Scan for the cell matching the given text and deliver its [x, y] coordinate at center. 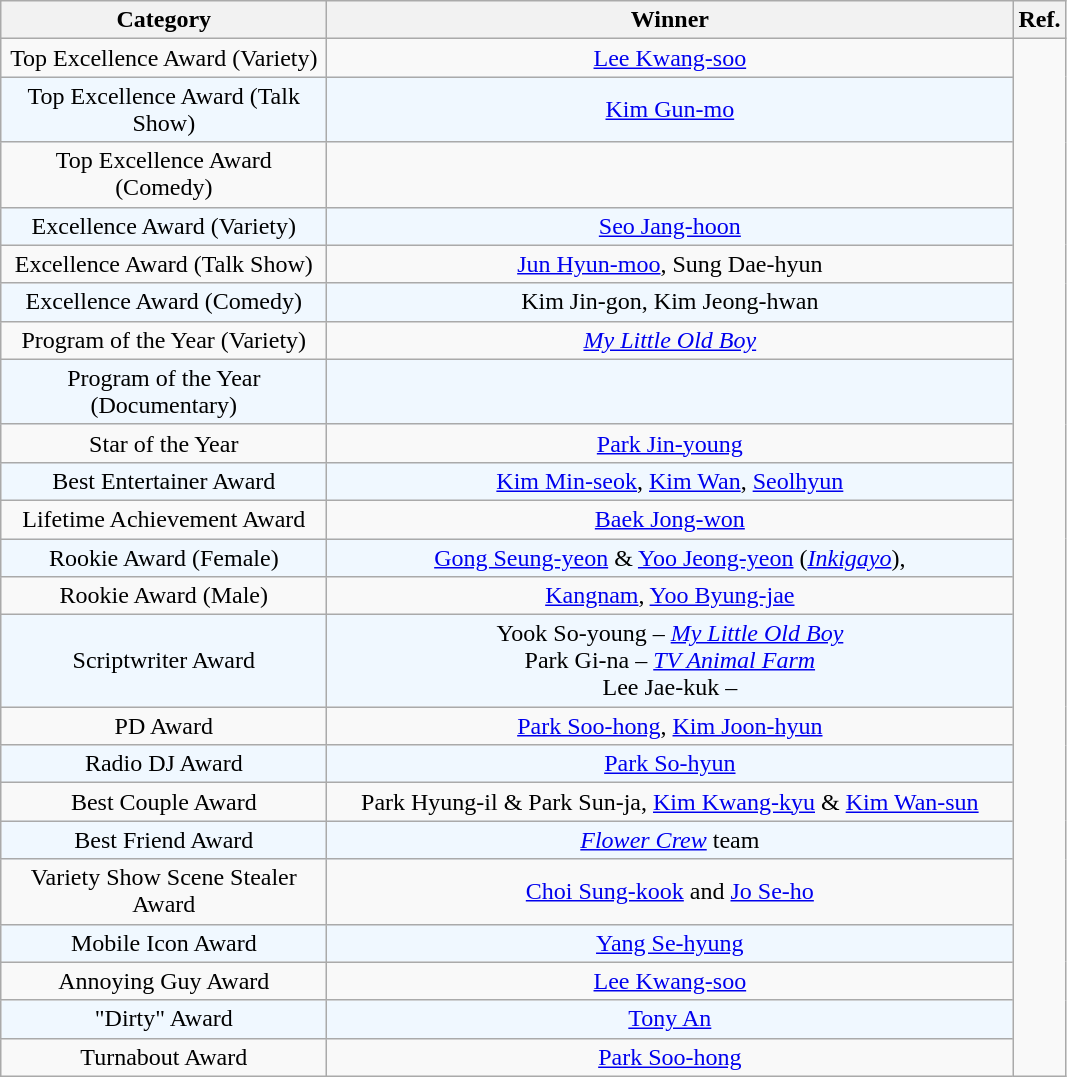
Kangnam, Yoo Byung-jae [670, 596]
Program of the Year (Variety) [164, 340]
Mobile Icon Award [164, 943]
Gong Seung-yeon & Yoo Jeong-yeon (Inkigayo), [670, 557]
Top Excellence Award (Talk Show) [164, 110]
PD Award [164, 726]
Jun Hyun-moo, Sung Dae-hyun [670, 264]
Park Hyung-il & Park Sun-ja, Kim Kwang-kyu & Kim Wan-sun [670, 802]
Rookie Award (Female) [164, 557]
Star of the Year [164, 443]
My Little Old Boy [670, 340]
Ref. [1040, 20]
Excellence Award (Talk Show) [164, 264]
Kim Min-seok, Kim Wan, Seolhyun [670, 481]
Best Couple Award [164, 802]
Rookie Award (Male) [164, 596]
Flower Crew team [670, 840]
Winner [670, 20]
Park Soo-hong, Kim Joon-hyun [670, 726]
Top Excellence Award (Variety) [164, 58]
Scriptwriter Award [164, 661]
"Dirty" Award [164, 1019]
Annoying Guy Award [164, 981]
Choi Sung-kook and Jo Se-ho [670, 892]
Park So-hyun [670, 764]
Turnabout Award [164, 1057]
Excellence Award (Variety) [164, 226]
Variety Show Scene Stealer Award [164, 892]
Best Entertainer Award [164, 481]
Park Jin-young [670, 443]
Park Soo-hong [670, 1057]
Kim Jin-gon, Kim Jeong-hwan [670, 302]
Best Friend Award [164, 840]
Category [164, 20]
Seo Jang-hoon [670, 226]
Baek Jong-won [670, 519]
Kim Gun-mo [670, 110]
Excellence Award (Comedy) [164, 302]
Lifetime Achievement Award [164, 519]
Top Excellence Award (Comedy) [164, 174]
Yook So-young – My Little Old BoyPark Gi-na – TV Animal FarmLee Jae-kuk – [670, 661]
Radio DJ Award [164, 764]
Yang Se-hyung [670, 943]
Tony An [670, 1019]
Program of the Year (Documentary) [164, 392]
